Locate the cell with the specified text and output its (x, y) center coordinate. 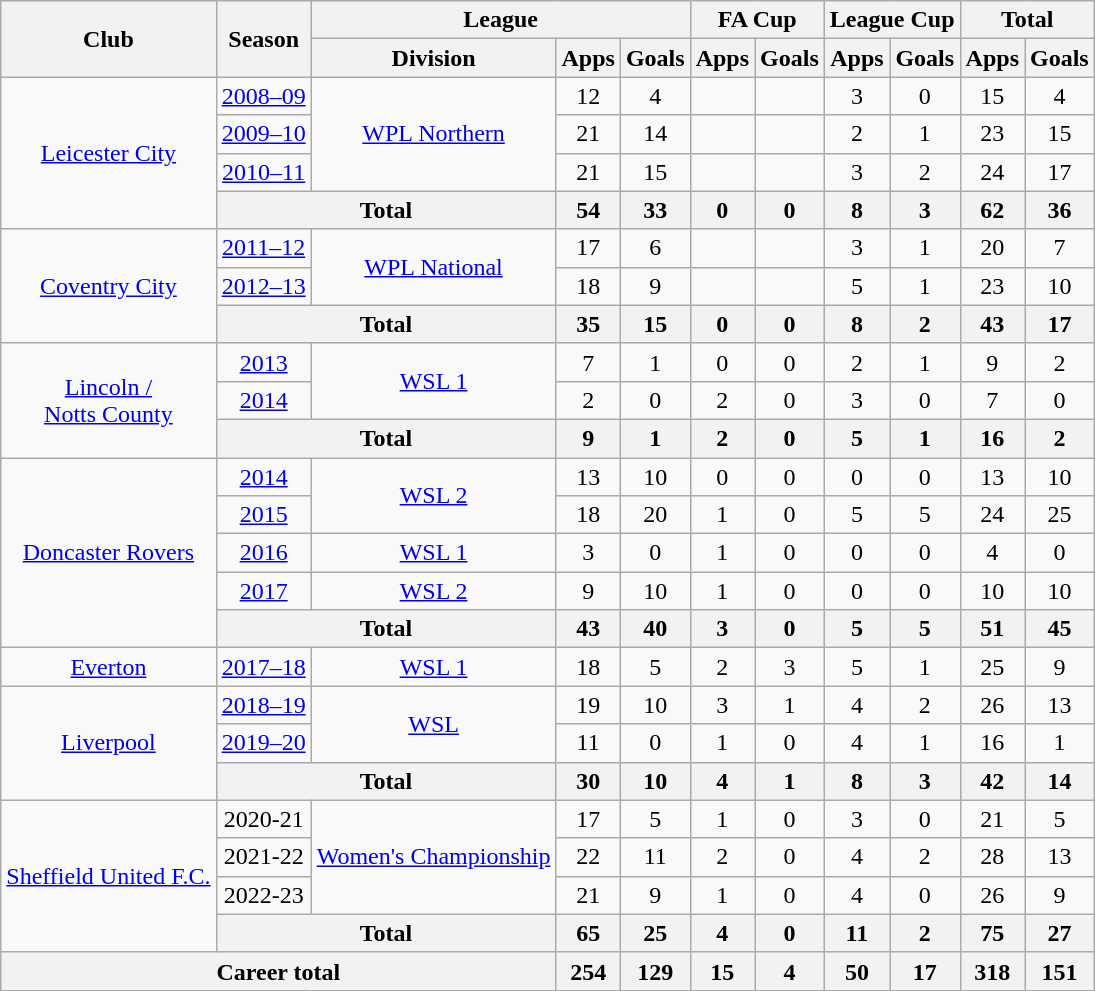
129 (655, 971)
2008–09 (264, 96)
27 (1059, 933)
Lincoln /Notts County (108, 400)
2017–18 (264, 667)
151 (1059, 971)
2017 (264, 591)
2013 (264, 362)
Division (434, 58)
51 (992, 629)
FA Cup (757, 20)
2021-22 (264, 857)
40 (655, 629)
Everton (108, 667)
2012–13 (264, 286)
Doncaster Rovers (108, 553)
Sheffield United F.C. (108, 876)
50 (856, 971)
2011–12 (264, 248)
19 (588, 705)
75 (992, 933)
2020-21 (264, 819)
Coventry City (108, 286)
WPL Northern (434, 134)
2016 (264, 553)
54 (588, 210)
28 (992, 857)
35 (588, 324)
WPL National (434, 267)
Leicester City (108, 153)
2010–11 (264, 172)
62 (992, 210)
254 (588, 971)
Career total (278, 971)
33 (655, 210)
22 (588, 857)
2009–10 (264, 134)
318 (992, 971)
Club (108, 39)
2018–19 (264, 705)
WSL (434, 724)
30 (588, 781)
Women's Championship (434, 857)
36 (1059, 210)
League Cup (892, 20)
42 (992, 781)
6 (655, 248)
Liverpool (108, 743)
Season (264, 39)
2022-23 (264, 895)
2015 (264, 515)
45 (1059, 629)
2019–20 (264, 743)
12 (588, 96)
League (500, 20)
65 (588, 933)
